Provide the [X, Y] coordinate of the cell's center where the given text is located.  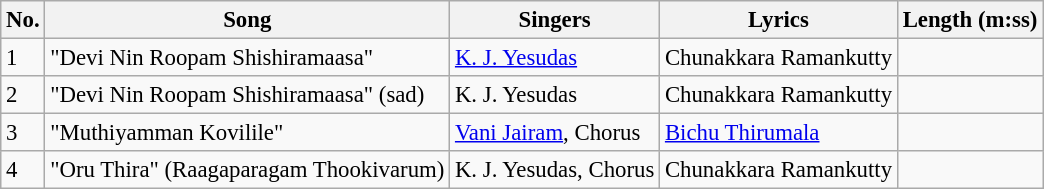
K. J. Yesudas, Chorus [555, 170]
"Muthiyamman Kovilile" [248, 133]
Singers [555, 20]
"Devi Nin Roopam Shishiramaasa" (sad) [248, 95]
Bichu Thirumala [779, 133]
"Oru Thira" (Raagaparagam Thookivarum) [248, 170]
Song [248, 20]
"Devi Nin Roopam Shishiramaasa" [248, 58]
Length (m:ss) [970, 20]
Vani Jairam, Chorus [555, 133]
3 [23, 133]
1 [23, 58]
4 [23, 170]
2 [23, 95]
No. [23, 20]
Lyrics [779, 20]
